For the text-containing cell, return its midpoint in [x, y] coordinate format. 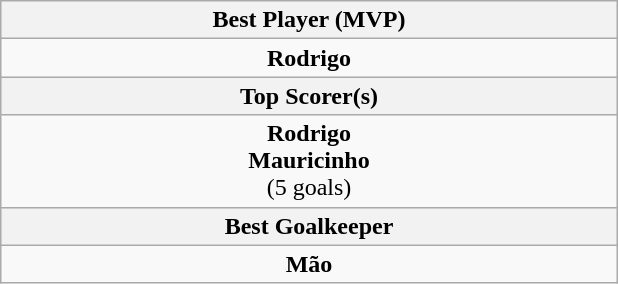
Best Player (MVP) [309, 20]
Top Scorer(s) [309, 96]
Rodrigo Mauricinho (5 goals) [309, 161]
Mão [309, 264]
Rodrigo [309, 58]
Best Goalkeeper [309, 226]
